For the text-containing cell, return its midpoint in [x, y] coordinate format. 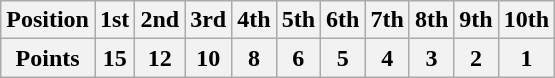
6th [343, 20]
Position [48, 20]
9th [476, 20]
5 [343, 58]
12 [160, 58]
8th [431, 20]
1st [114, 20]
4th [254, 20]
4 [387, 58]
8 [254, 58]
2 [476, 58]
6 [298, 58]
3 [431, 58]
1 [526, 58]
5th [298, 20]
3rd [208, 20]
Points [48, 58]
10 [208, 58]
7th [387, 20]
15 [114, 58]
10th [526, 20]
2nd [160, 20]
